Return the [x, y] coordinate for the center point of the cell that contains the specified text.  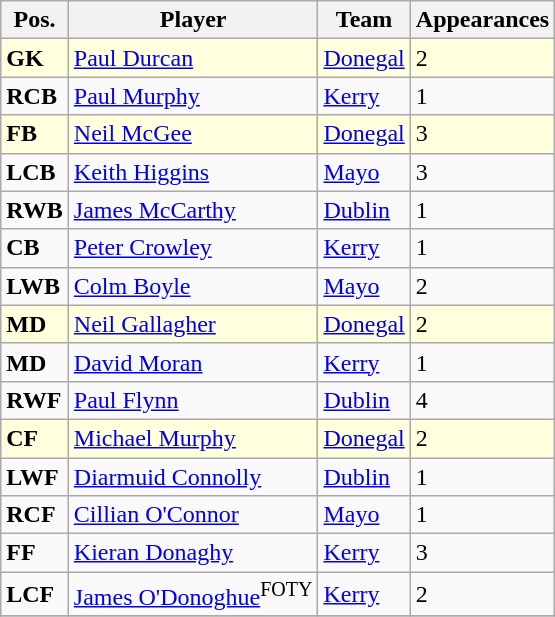
CF [35, 438]
RCB [35, 96]
Team [364, 20]
RWB [35, 210]
CB [35, 248]
Neil McGee [193, 134]
Appearances [482, 20]
LCF [35, 594]
LWB [35, 286]
Kieran Donaghy [193, 553]
Paul Durcan [193, 58]
Neil Gallagher [193, 324]
RWF [35, 400]
Player [193, 20]
RCF [35, 515]
Paul Flynn [193, 400]
LWF [35, 477]
Michael Murphy [193, 438]
David Moran [193, 362]
FF [35, 553]
Diarmuid Connolly [193, 477]
James McCarthy [193, 210]
Cillian O'Connor [193, 515]
Colm Boyle [193, 286]
James O'DonoghueFOTY [193, 594]
GK [35, 58]
4 [482, 400]
Paul Murphy [193, 96]
FB [35, 134]
LCB [35, 172]
Pos. [35, 20]
Peter Crowley [193, 248]
Keith Higgins [193, 172]
